Output the [X, Y] coordinate of the center of the cell containing the given text.  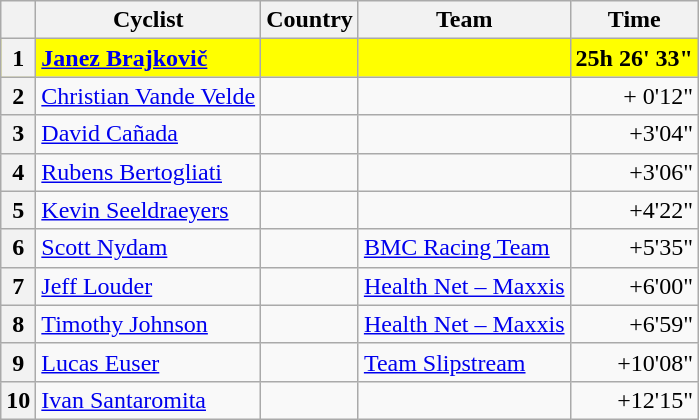
+12'15" [634, 400]
Team Slipstream [464, 362]
7 [18, 286]
Team [464, 20]
Country [310, 20]
Scott Nydam [148, 248]
+5'35" [634, 248]
Time [634, 20]
Cyclist [148, 20]
10 [18, 400]
BMC Racing Team [464, 248]
+6'00" [634, 286]
25h 26' 33" [634, 58]
+4'22" [634, 210]
Christian Vande Velde [148, 96]
Kevin Seeldraeyers [148, 210]
5 [18, 210]
2 [18, 96]
Lucas Euser [148, 362]
8 [18, 324]
1 [18, 58]
Ivan Santaromita [148, 400]
4 [18, 172]
+6'59" [634, 324]
David Cañada [148, 134]
+3'06" [634, 172]
+3'04" [634, 134]
Janez Brajkovič [148, 58]
Timothy Johnson [148, 324]
3 [18, 134]
Jeff Louder [148, 286]
+10'08" [634, 362]
9 [18, 362]
Rubens Bertogliati [148, 172]
6 [18, 248]
+ 0'12" [634, 96]
